Locate the cell with the specified text and output its (X, Y) center coordinate. 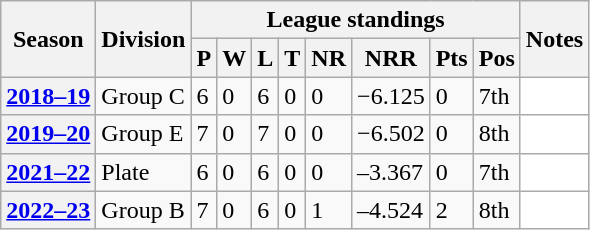
Season (48, 39)
NRR (392, 58)
Group C (144, 96)
Pos (496, 58)
2019–20 (48, 134)
W (234, 58)
1 (329, 210)
League standings (356, 20)
Notes (554, 39)
2021–22 (48, 172)
T (292, 58)
2022–23 (48, 210)
–4.524 (392, 210)
2018–19 (48, 96)
P (204, 58)
2 (452, 210)
−6.502 (392, 134)
Division (144, 39)
NR (329, 58)
Group B (144, 210)
Group E (144, 134)
Pts (452, 58)
−6.125 (392, 96)
–3.367 (392, 172)
L (266, 58)
Plate (144, 172)
